Find where the given text appears and provide that cell's center as (X, Y) coordinate. 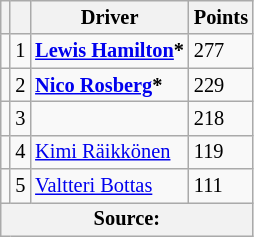
Nico Rosberg* (110, 85)
Valtteri Bottas (110, 186)
Points (221, 17)
5 (20, 186)
2 (20, 85)
Source: (127, 219)
119 (221, 152)
Kimi Räikkönen (110, 152)
Lewis Hamilton* (110, 51)
1 (20, 51)
229 (221, 85)
Driver (110, 17)
3 (20, 118)
218 (221, 118)
4 (20, 152)
277 (221, 51)
111 (221, 186)
